Scan for the cell matching the given text and deliver its (x, y) coordinate at center. 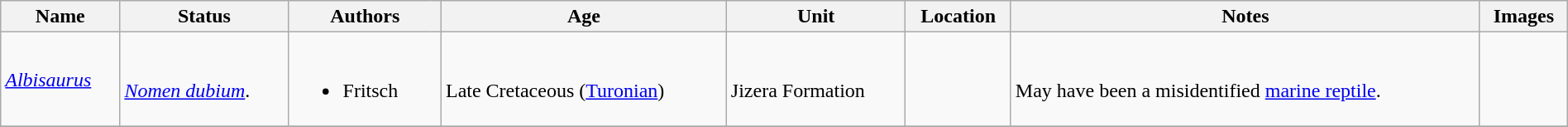
Age (584, 17)
Nomen dubium. (204, 80)
Jizera Formation (815, 80)
Status (204, 17)
Notes (1245, 17)
Images (1523, 17)
Unit (815, 17)
May have been a misidentified marine reptile. (1245, 80)
Late Cretaceous (Turonian) (584, 80)
Name (60, 17)
Location (958, 17)
Albisaurus (60, 80)
Authors (365, 17)
Fritsch (360, 80)
